Capture the cell that displays the provided text and extract its [x, y] central coordinate. 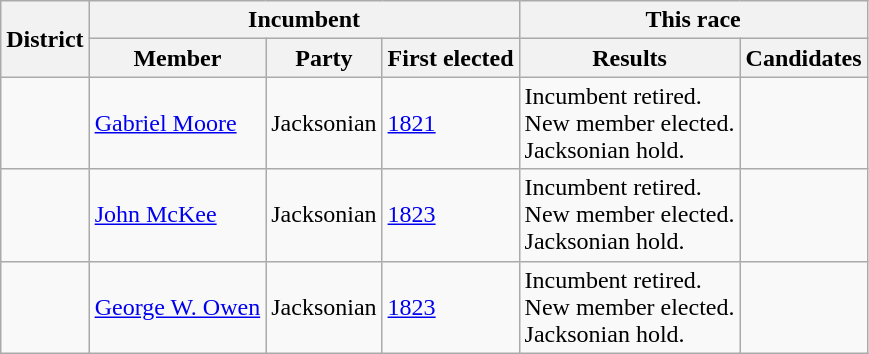
John McKee [178, 215]
First elected [450, 58]
This race [693, 20]
Gabriel Moore [178, 123]
1821 [450, 123]
Member [178, 58]
George W. Owen [178, 307]
District [45, 39]
Party [324, 58]
Incumbent [304, 20]
Candidates [804, 58]
Results [630, 58]
